Scan for the cell matching the given text and deliver its (x, y) coordinate at center. 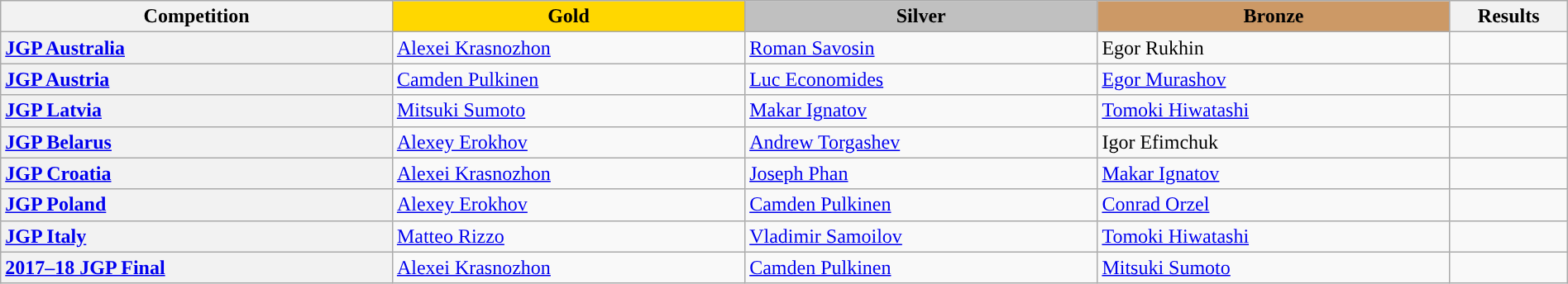
Egor Murashov (1274, 79)
JGP Australia (197, 48)
JGP Belarus (197, 142)
Vladimir Samoilov (921, 236)
Andrew Torgashev (921, 142)
Results (1508, 17)
Igor Efimchuk (1274, 142)
Competition (197, 17)
JGP Latvia (197, 111)
Matteo Rizzo (568, 236)
Silver (921, 17)
Roman Savosin (921, 48)
JGP Italy (197, 236)
Bronze (1274, 17)
2017–18 JGP Final (197, 267)
JGP Poland (197, 205)
Conrad Orzel (1274, 205)
JGP Austria (197, 79)
Joseph Phan (921, 173)
Egor Rukhin (1274, 48)
JGP Croatia (197, 173)
Luc Economides (921, 79)
Gold (568, 17)
